Search for the cell housing the specified text and yield its (x, y) center coordinate. 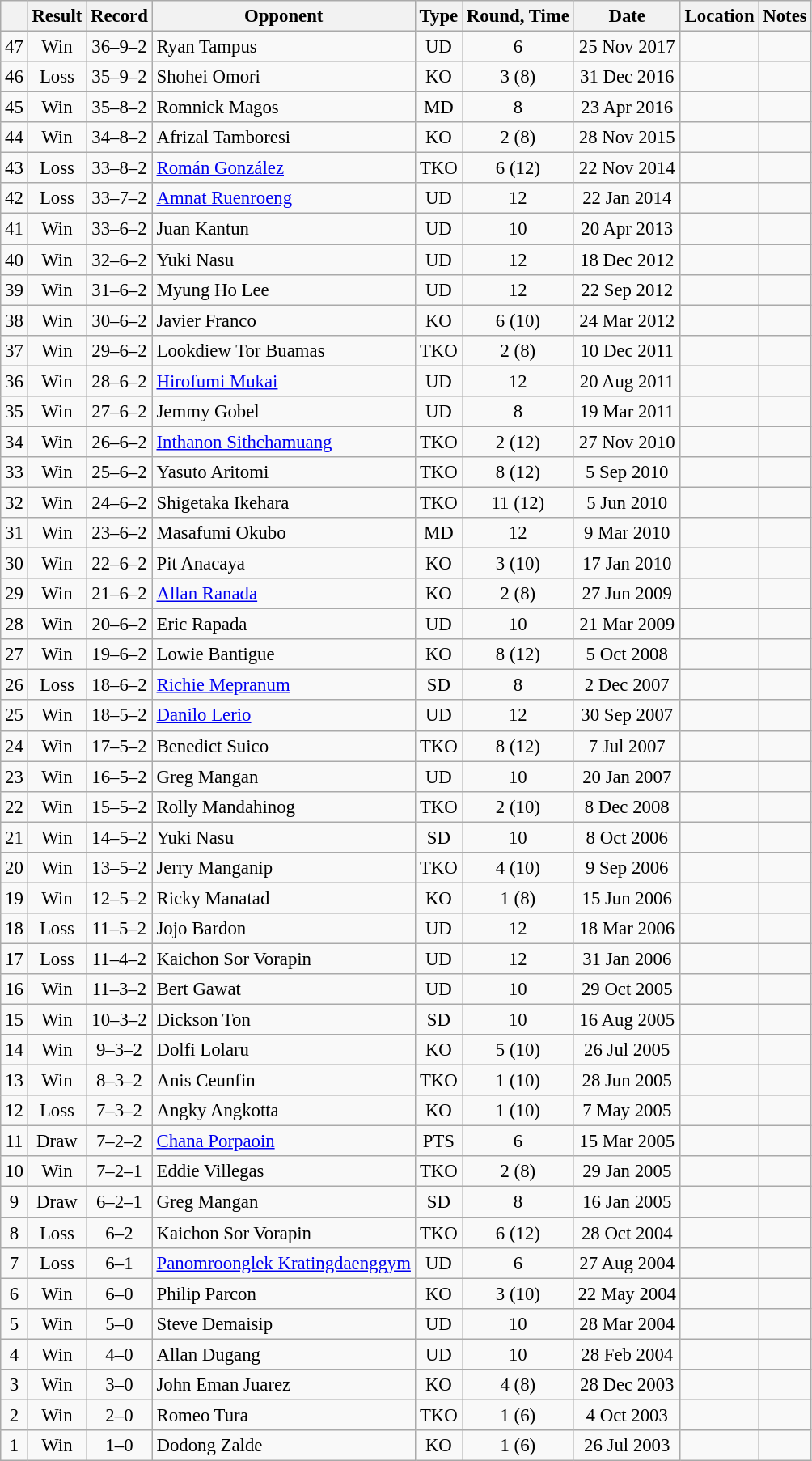
Dodong Zalde (283, 1446)
26 (15, 685)
6–2 (120, 1233)
28 Nov 2015 (627, 138)
31 (15, 533)
4 (8) (518, 1385)
4 (15, 1354)
39 (15, 290)
12–5–2 (120, 898)
27 Aug 2004 (627, 1263)
9 Sep 2006 (627, 868)
7–2–2 (120, 1141)
3 (15, 1385)
Lowie Bantigue (283, 654)
35 (15, 412)
30 (15, 564)
30–6–2 (120, 320)
Amnat Ruenroeng (283, 198)
18–5–2 (120, 716)
Jojo Bardon (283, 929)
Pit Anacaya (283, 564)
Jerry Manganip (283, 868)
Jemmy Gobel (283, 412)
3 (8) (518, 77)
8–3–2 (120, 1081)
Benedict Suico (283, 746)
Danilo Lerio (283, 716)
20 Apr 2013 (627, 229)
Ricky Manatad (283, 898)
2 (15, 1415)
33–6–2 (120, 229)
Bert Gawat (283, 989)
29 (15, 594)
26 Jul 2003 (627, 1446)
35–8–2 (120, 108)
27 Nov 2010 (627, 442)
Shigetaka Ikehara (283, 502)
5 Oct 2008 (627, 654)
23 Apr 2016 (627, 108)
16 (15, 989)
Steve Demaisip (283, 1323)
24–6–2 (120, 502)
7–2–1 (120, 1172)
Allan Dugang (283, 1354)
33 (15, 472)
11 (15, 1141)
18 Dec 2012 (627, 260)
Juan Kantun (283, 229)
27 Jun 2009 (627, 594)
3–0 (120, 1385)
Román González (283, 168)
1 (8) (518, 898)
42 (15, 198)
31 Dec 2016 (627, 77)
9–3–2 (120, 1050)
Round, Time (518, 16)
19 (15, 898)
29 Jan 2005 (627, 1172)
17 (15, 959)
34 (15, 442)
30 Sep 2007 (627, 716)
46 (15, 77)
2–0 (120, 1415)
5 Sep 2010 (627, 472)
11–3–2 (120, 989)
15 Jun 2006 (627, 898)
43 (15, 168)
37 (15, 350)
22 Sep 2012 (627, 290)
28 Jun 2005 (627, 1081)
Chana Porpaoin (283, 1141)
16–5–2 (120, 777)
36 (15, 381)
Allan Ranada (283, 594)
18 Mar 2006 (627, 929)
23 (15, 777)
36–9–2 (120, 47)
4 Oct 2003 (627, 1415)
4–0 (120, 1354)
20–6–2 (120, 625)
Ryan Tampus (283, 47)
Notes (785, 16)
Philip Parcon (283, 1294)
24 (15, 746)
22–6–2 (120, 564)
9 Mar 2010 (627, 533)
13 (15, 1081)
34–8–2 (120, 138)
8 Oct 2006 (627, 837)
27–6–2 (120, 412)
29 Oct 2005 (627, 989)
4 (10) (518, 868)
33–7–2 (120, 198)
26–6–2 (120, 442)
24 Mar 2012 (627, 320)
11 (12) (518, 502)
25–6–2 (120, 472)
21–6–2 (120, 594)
7 (15, 1263)
11–5–2 (120, 929)
28–6–2 (120, 381)
Opponent (283, 16)
Type (438, 16)
20 (15, 868)
32 (15, 502)
28 (15, 625)
20 Jan 2007 (627, 777)
21 Mar 2009 (627, 625)
28 Dec 2003 (627, 1385)
31–6–2 (120, 290)
40 (15, 260)
1–0 (120, 1446)
35–9–2 (120, 77)
31 Jan 2006 (627, 959)
2 Dec 2007 (627, 685)
6–2–1 (120, 1202)
15 Mar 2005 (627, 1141)
Javier Franco (283, 320)
21 (15, 837)
32–6–2 (120, 260)
41 (15, 229)
19 Mar 2011 (627, 412)
7 Jul 2007 (627, 746)
11–4–2 (120, 959)
Result (57, 16)
17 Jan 2010 (627, 564)
28 Mar 2004 (627, 1323)
16 Aug 2005 (627, 1020)
27 (15, 654)
10–3–2 (120, 1020)
28 Oct 2004 (627, 1233)
15 (15, 1020)
10 Dec 2011 (627, 350)
Richie Mepranum (283, 685)
2 (10) (518, 807)
Yasuto Aritomi (283, 472)
Anis Ceunfin (283, 1081)
Date (627, 16)
6–1 (120, 1263)
19–6–2 (120, 654)
28 Feb 2004 (627, 1354)
Afrizal Tamboresi (283, 138)
18–6–2 (120, 685)
Location (720, 16)
Myung Ho Lee (283, 290)
PTS (438, 1141)
6–0 (120, 1294)
Angky Angkotta (283, 1111)
20 Aug 2011 (627, 381)
14–5–2 (120, 837)
7 May 2005 (627, 1111)
23–6–2 (120, 533)
16 Jan 2005 (627, 1202)
Record (120, 16)
7–3–2 (120, 1111)
Panomroonglek Kratingdaenggym (283, 1263)
25 Nov 2017 (627, 47)
John Eman Juarez (283, 1385)
5–0 (120, 1323)
6 (10) (518, 320)
Hirofumi Mukai (283, 381)
5 (15, 1323)
Eric Rapada (283, 625)
5 Jun 2010 (627, 502)
45 (15, 108)
47 (15, 47)
33–8–2 (120, 168)
22 Jan 2014 (627, 198)
22 May 2004 (627, 1294)
Dolfi Lolaru (283, 1050)
13–5–2 (120, 868)
1 (15, 1446)
15–5–2 (120, 807)
44 (15, 138)
Inthanon Sithchamuang (283, 442)
22 Nov 2014 (627, 168)
Rolly Mandahinog (283, 807)
29–6–2 (120, 350)
22 (15, 807)
9 (15, 1202)
8 Dec 2008 (627, 807)
26 Jul 2005 (627, 1050)
Dickson Ton (283, 1020)
Shohei Omori (283, 77)
Eddie Villegas (283, 1172)
25 (15, 716)
38 (15, 320)
17–5–2 (120, 746)
5 (10) (518, 1050)
Romeo Tura (283, 1415)
18 (15, 929)
2 (12) (518, 442)
Masafumi Okubo (283, 533)
Lookdiew Tor Buamas (283, 350)
14 (15, 1050)
Romnick Magos (283, 108)
